Output the (x, y) coordinate of the center of the cell containing the given text.  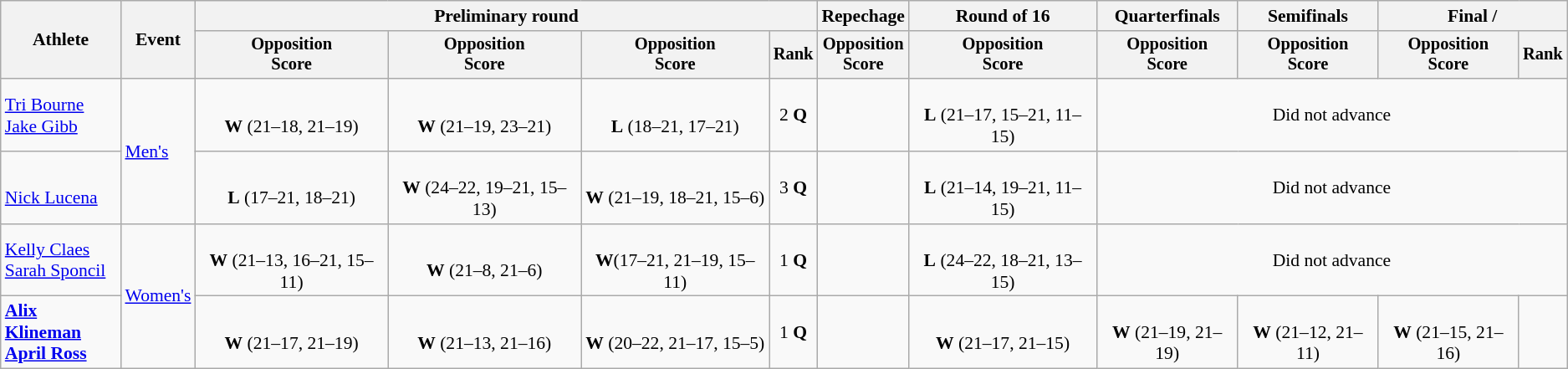
Kelly ClaesSarah Sponcil (61, 261)
Event (157, 40)
W (24–22, 19–21, 15–13) (485, 187)
Nick Lucena (61, 187)
L (24–22, 18–21, 13–15) (1003, 261)
Round of 16 (1003, 16)
2 Q (794, 115)
W (21–18, 21–19) (291, 115)
L (18–21, 17–21) (676, 115)
Alix KlinemanApril Ross (61, 333)
Athlete (61, 40)
Tri BourneJake Gibb (61, 115)
3 Q (794, 187)
L (17–21, 18–21) (291, 187)
W(17–21, 21–19, 15–11) (676, 261)
W (20–22, 21–17, 15–5) (676, 333)
W (21–13, 21–16) (485, 333)
Women's (157, 296)
W (21–13, 16–21, 15–11) (291, 261)
W (21–8, 21–6) (485, 261)
W (21–12, 21–11) (1308, 333)
L (21–14, 19–21, 11–15) (1003, 187)
Repechage (863, 16)
Final / (1473, 16)
W (21–19, 21–19) (1167, 333)
W (21–17, 21–15) (1003, 333)
Quarterfinals (1167, 16)
Preliminary round (506, 16)
W (21–15, 21–16) (1448, 333)
W (21–17, 21–19) (291, 333)
Semifinals (1308, 16)
W (21–19, 23–21) (485, 115)
W (21–19, 18–21, 15–6) (676, 187)
Men's (157, 151)
L (21–17, 15–21, 11–15) (1003, 115)
